Output the [x, y] coordinate of the center of the cell containing the given text.  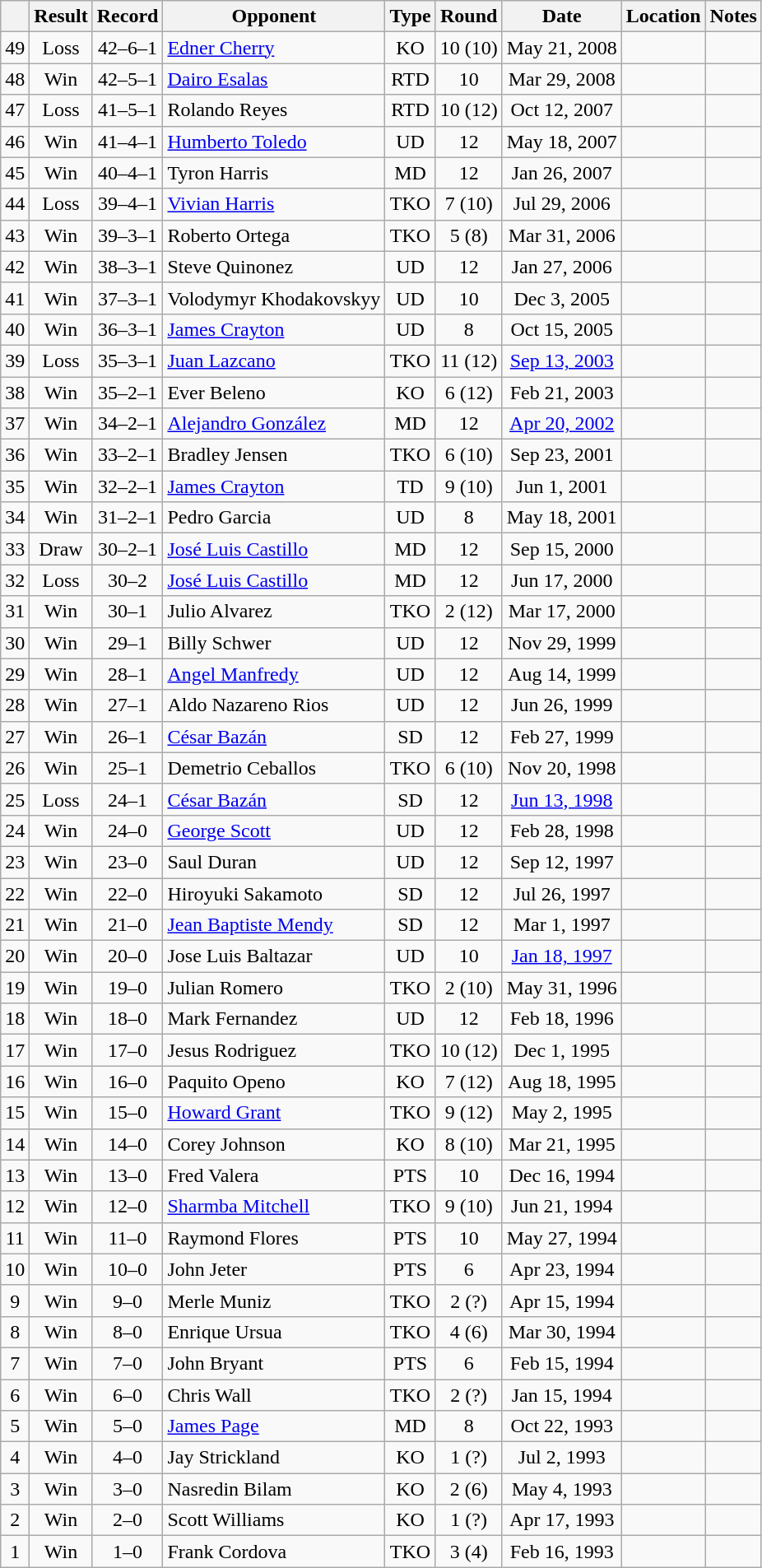
24 [15, 831]
30–2–1 [128, 549]
42–6–1 [128, 48]
16 [15, 1082]
Feb 27, 1999 [561, 737]
May 4, 1993 [561, 1489]
41 [15, 298]
Mar 17, 2000 [561, 612]
33 [15, 549]
2 (12) [469, 612]
Jesus Rodriguez [274, 1050]
5 [15, 1426]
Corey Johnson [274, 1144]
Opponent [274, 16]
Dec 1, 1995 [561, 1050]
Aldo Nazareno Rios [274, 705]
Chris Wall [274, 1395]
23–0 [128, 862]
33–2–1 [128, 455]
Mar 31, 2006 [561, 235]
Apr 20, 2002 [561, 424]
41–4–1 [128, 142]
Jan 15, 1994 [561, 1395]
Sep 23, 2001 [561, 455]
Nasredin Bilam [274, 1489]
Location [663, 16]
Oct 22, 1993 [561, 1426]
Julian Romero [274, 988]
Juan Lazcano [274, 361]
20–0 [128, 956]
Jan 18, 1997 [561, 956]
Volodymyr Khodakovskyy [274, 298]
13 [15, 1175]
6–0 [128, 1395]
4 [15, 1458]
John Jeter [274, 1269]
Oct 15, 2005 [561, 329]
7–0 [128, 1363]
Mark Fernandez [274, 1019]
Rolando Reyes [274, 110]
Nov 20, 1998 [561, 768]
7 (10) [469, 204]
35 [15, 486]
40–4–1 [128, 173]
25 [15, 799]
35–2–1 [128, 393]
Jan 26, 2007 [561, 173]
10 (10) [469, 48]
17 [15, 1050]
24–1 [128, 799]
Type [410, 16]
Dec 3, 2005 [561, 298]
19 [15, 988]
Feb 18, 1996 [561, 1019]
Angel Manfredy [274, 674]
21–0 [128, 925]
21 [15, 925]
26 [15, 768]
Billy Schwer [274, 643]
Mar 21, 1995 [561, 1144]
8 (10) [469, 1144]
4 (6) [469, 1332]
41–5–1 [128, 110]
Jun 13, 1998 [561, 799]
Howard Grant [274, 1113]
19–0 [128, 988]
36–3–1 [128, 329]
34 [15, 518]
Sharmba Mitchell [274, 1207]
31 [15, 612]
Apr 17, 1993 [561, 1520]
2 [15, 1520]
30–2 [128, 580]
48 [15, 79]
8–0 [128, 1332]
Mar 29, 2008 [561, 79]
Saul Duran [274, 862]
31–2–1 [128, 518]
15 [15, 1113]
Julio Alvarez [274, 612]
Jul 2, 1993 [561, 1458]
1 [15, 1552]
23 [15, 862]
Scott Williams [274, 1520]
James Page [274, 1426]
47 [15, 110]
Apr 15, 1994 [561, 1300]
Jay Strickland [274, 1458]
28 [15, 705]
36 [15, 455]
Alejandro González [274, 424]
9 [15, 1300]
Humberto Toledo [274, 142]
42 [15, 267]
Oct 12, 2007 [561, 110]
18 [15, 1019]
2–0 [128, 1520]
7 [15, 1363]
Feb 28, 1998 [561, 831]
10–0 [128, 1269]
May 27, 1994 [561, 1238]
45 [15, 173]
May 21, 2008 [561, 48]
3 [15, 1489]
May 18, 2007 [561, 142]
Vivian Harris [274, 204]
Raymond Flores [274, 1238]
Fred Valera [274, 1175]
Sep 12, 1997 [561, 862]
May 31, 1996 [561, 988]
4–0 [128, 1458]
37–3–1 [128, 298]
John Bryant [274, 1363]
Notes [733, 16]
9 (12) [469, 1113]
Merle Muniz [274, 1300]
Nov 29, 1999 [561, 643]
16–0 [128, 1082]
Dec 16, 1994 [561, 1175]
Steve Quinonez [274, 267]
May 18, 2001 [561, 518]
38–3–1 [128, 267]
25–1 [128, 768]
13–0 [128, 1175]
40 [15, 329]
Aug 18, 1995 [561, 1082]
39–4–1 [128, 204]
42–5–1 [128, 79]
Jul 26, 1997 [561, 893]
Hiroyuki Sakamoto [274, 893]
32–2–1 [128, 486]
9–0 [128, 1300]
49 [15, 48]
15–0 [128, 1113]
30–1 [128, 612]
24–0 [128, 831]
George Scott [274, 831]
46 [15, 142]
Pedro Garcia [274, 518]
12–0 [128, 1207]
TD [410, 486]
3–0 [128, 1489]
27–1 [128, 705]
22–0 [128, 893]
28–1 [128, 674]
Feb 15, 1994 [561, 1363]
Feb 16, 1993 [561, 1552]
14 [15, 1144]
Frank Cordova [274, 1552]
39 [15, 361]
Jul 29, 2006 [561, 204]
May 2, 1995 [561, 1113]
11 (12) [469, 361]
Tyron Harris [274, 173]
Jun 26, 1999 [561, 705]
14–0 [128, 1144]
Result [61, 16]
11 [15, 1238]
29–1 [128, 643]
11–0 [128, 1238]
Apr 23, 1994 [561, 1269]
Date [561, 16]
Jose Luis Baltazar [274, 956]
3 (4) [469, 1552]
Mar 1, 1997 [561, 925]
35–3–1 [128, 361]
Round [469, 16]
20 [15, 956]
Roberto Ortega [274, 235]
2 (6) [469, 1489]
Dairo Esalas [274, 79]
Jan 27, 2006 [561, 267]
Sep 13, 2003 [561, 361]
30 [15, 643]
Draw [61, 549]
2 (10) [469, 988]
Bradley Jensen [274, 455]
5–0 [128, 1426]
26–1 [128, 737]
22 [15, 893]
1–0 [128, 1552]
6 (12) [469, 393]
32 [15, 580]
Edner Cherry [274, 48]
34–2–1 [128, 424]
Paquito Openo [274, 1082]
Demetrio Ceballos [274, 768]
27 [15, 737]
Jun 17, 2000 [561, 580]
Mar 30, 1994 [561, 1332]
Record [128, 16]
Jean Baptiste Mendy [274, 925]
38 [15, 393]
Ever Beleno [274, 393]
43 [15, 235]
7 (12) [469, 1082]
39–3–1 [128, 235]
Jun 21, 1994 [561, 1207]
18–0 [128, 1019]
Sep 15, 2000 [561, 549]
29 [15, 674]
Feb 21, 2003 [561, 393]
Aug 14, 1999 [561, 674]
17–0 [128, 1050]
44 [15, 204]
Enrique Ursua [274, 1332]
5 (8) [469, 235]
37 [15, 424]
Jun 1, 2001 [561, 486]
